Find where the given text appears and provide that cell's center as (x, y) coordinate. 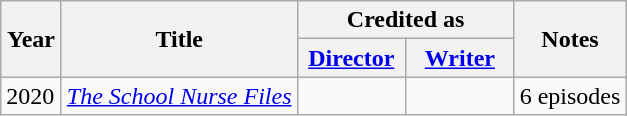
6 episodes (570, 96)
Title (179, 39)
2020 (32, 96)
Writer (460, 58)
Notes (570, 39)
Director (352, 58)
Year (32, 39)
The School Nurse Files (179, 96)
Credited as (406, 20)
